Locate the cell with the specified text and output its [X, Y] center coordinate. 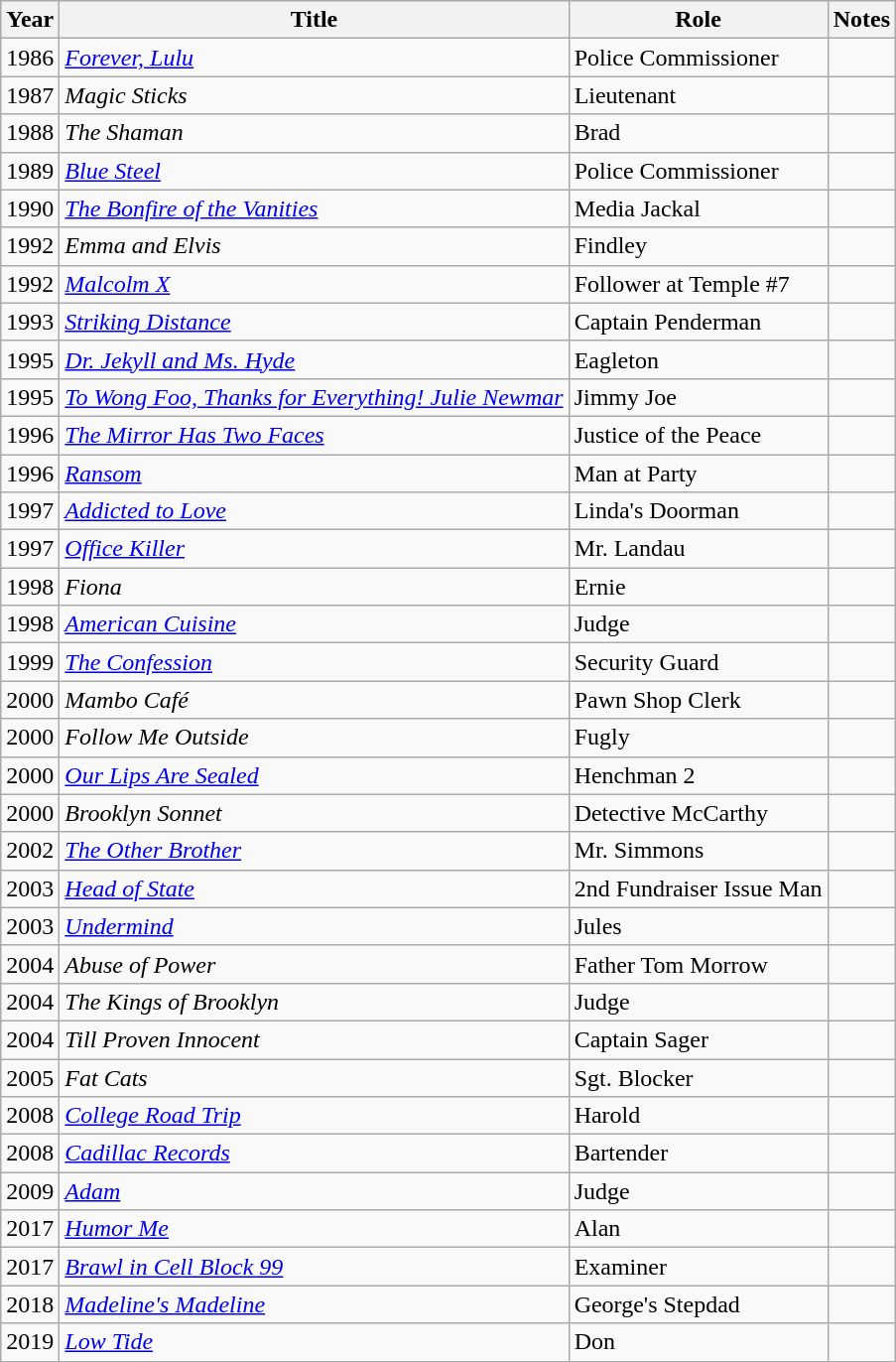
Adam [314, 1191]
1990 [30, 208]
1993 [30, 322]
Jimmy Joe [699, 397]
Mr. Simmons [699, 851]
Brad [699, 133]
Follower at Temple #7 [699, 284]
Captain Sager [699, 1039]
The Shaman [314, 133]
Striking Distance [314, 322]
Dr. Jekyll and Ms. Hyde [314, 359]
Malcolm X [314, 284]
Fat Cats [314, 1077]
The Mirror Has Two Faces [314, 435]
Follow Me Outside [314, 738]
Justice of the Peace [699, 435]
2005 [30, 1077]
Fugly [699, 738]
Captain Penderman [699, 322]
Brooklyn Sonnet [314, 813]
The Other Brother [314, 851]
Till Proven Innocent [314, 1039]
Cadillac Records [314, 1154]
Notes [861, 20]
Magic Sticks [314, 95]
Role [699, 20]
Humor Me [314, 1229]
Ernie [699, 587]
Addicted to Love [314, 511]
Eagleton [699, 359]
Forever, Lulu [314, 58]
Title [314, 20]
Head of State [314, 888]
American Cuisine [314, 624]
The Confession [314, 662]
Man at Party [699, 474]
2018 [30, 1304]
Our Lips Are Sealed [314, 775]
1987 [30, 95]
1989 [30, 171]
1986 [30, 58]
The Bonfire of the Vanities [314, 208]
Sgt. Blocker [699, 1077]
Madeline's Madeline [314, 1304]
Year [30, 20]
2009 [30, 1191]
Pawn Shop Clerk [699, 700]
Office Killer [314, 549]
Brawl in Cell Block 99 [314, 1267]
The Kings of Brooklyn [314, 1002]
Mambo Café [314, 700]
Jules [699, 926]
Linda's Doorman [699, 511]
Abuse of Power [314, 964]
1999 [30, 662]
Bartender [699, 1154]
Don [699, 1342]
2019 [30, 1342]
2002 [30, 851]
Undermind [314, 926]
Fiona [314, 587]
Mr. Landau [699, 549]
Alan [699, 1229]
Harold [699, 1116]
Blue Steel [314, 171]
Low Tide [314, 1342]
Emma and Elvis [314, 246]
George's Stepdad [699, 1304]
To Wong Foo, Thanks for Everything! Julie Newmar [314, 397]
2nd Fundraiser Issue Man [699, 888]
Media Jackal [699, 208]
Security Guard [699, 662]
Detective McCarthy [699, 813]
Henchman 2 [699, 775]
College Road Trip [314, 1116]
Examiner [699, 1267]
1988 [30, 133]
Lieutenant [699, 95]
Ransom [314, 474]
Findley [699, 246]
Father Tom Morrow [699, 964]
